Provide the (x, y) coordinate of the cell's center where the given text is located.  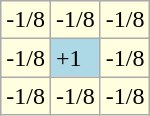
+1 (75, 58)
